Identify which cell holds the provided text, then report its [X, Y] central coordinate. 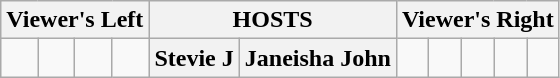
Viewer's Left [75, 20]
Viewer's Right [478, 20]
Stevie J [194, 58]
Janeisha John [318, 58]
HOSTS [273, 20]
